Identify which cell holds the provided text, then report its [X, Y] central coordinate. 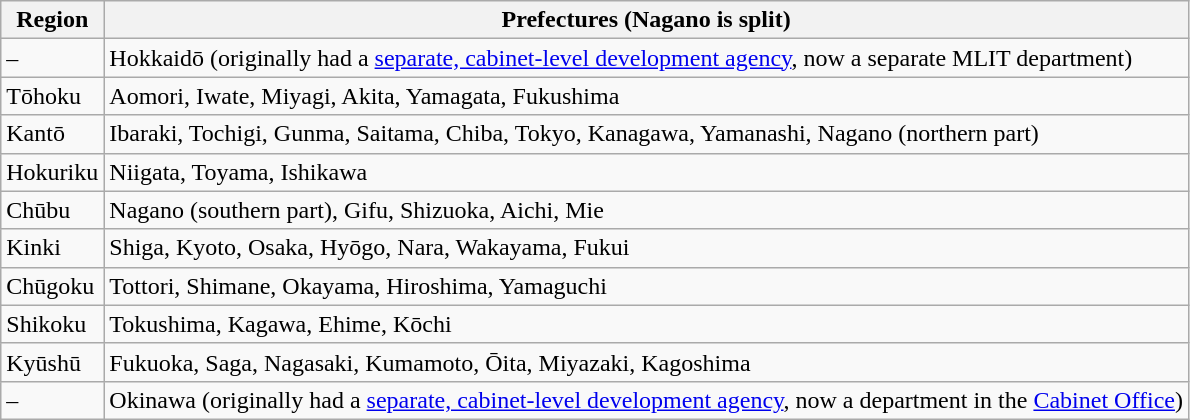
Chūbu [52, 210]
Aomori, Iwate, Miyagi, Akita, Yamagata, Fukushima [646, 96]
Kinki [52, 248]
Hokkaidō (originally had a separate, cabinet-level development agency, now a separate MLIT department) [646, 58]
Chūgoku [52, 286]
Fukuoka, Saga, Nagasaki, Kumamoto, Ōita, Miyazaki, Kagoshima [646, 362]
Region [52, 20]
Tokushima, Kagawa, Ehime, Kōchi [646, 324]
Prefectures (Nagano is split) [646, 20]
Okinawa (originally had a separate, cabinet-level development agency, now a department in the Cabinet Office) [646, 400]
Ibaraki, Tochigi, Gunma, Saitama, Chiba, Tokyo, Kanagawa, Yamanashi, Nagano (northern part) [646, 134]
Nagano (southern part), Gifu, Shizuoka, Aichi, Mie [646, 210]
Tōhoku [52, 96]
Niigata, Toyama, Ishikawa [646, 172]
Hokuriku [52, 172]
Kantō [52, 134]
Tottori, Shimane, Okayama, Hiroshima, Yamaguchi [646, 286]
Shikoku [52, 324]
Shiga, Kyoto, Osaka, Hyōgo, Nara, Wakayama, Fukui [646, 248]
Kyūshū [52, 362]
